Determine the (x, y) coordinate at the center of the cell enclosing the given text.  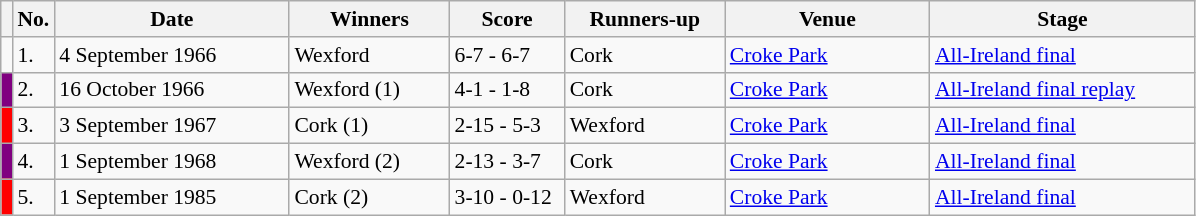
4. (33, 162)
4 September 1966 (172, 55)
Stage (1062, 19)
1 September 1968 (172, 162)
All-Ireland final replay (1062, 90)
16 October 1966 (172, 90)
Winners (369, 19)
5. (33, 197)
Runners-up (645, 19)
1 September 1985 (172, 197)
Wexford (2) (369, 162)
Cork (2) (369, 197)
3-10 - 0-12 (508, 197)
1. (33, 55)
Wexford (1) (369, 90)
Date (172, 19)
2-13 - 3-7 (508, 162)
2-15 - 5-3 (508, 126)
3. (33, 126)
Venue (828, 19)
No. (33, 19)
6-7 - 6-7 (508, 55)
Score (508, 19)
4-1 - 1-8 (508, 90)
3 September 1967 (172, 126)
Cork (1) (369, 126)
2. (33, 90)
